Capture the cell that displays the provided text and extract its [x, y] central coordinate. 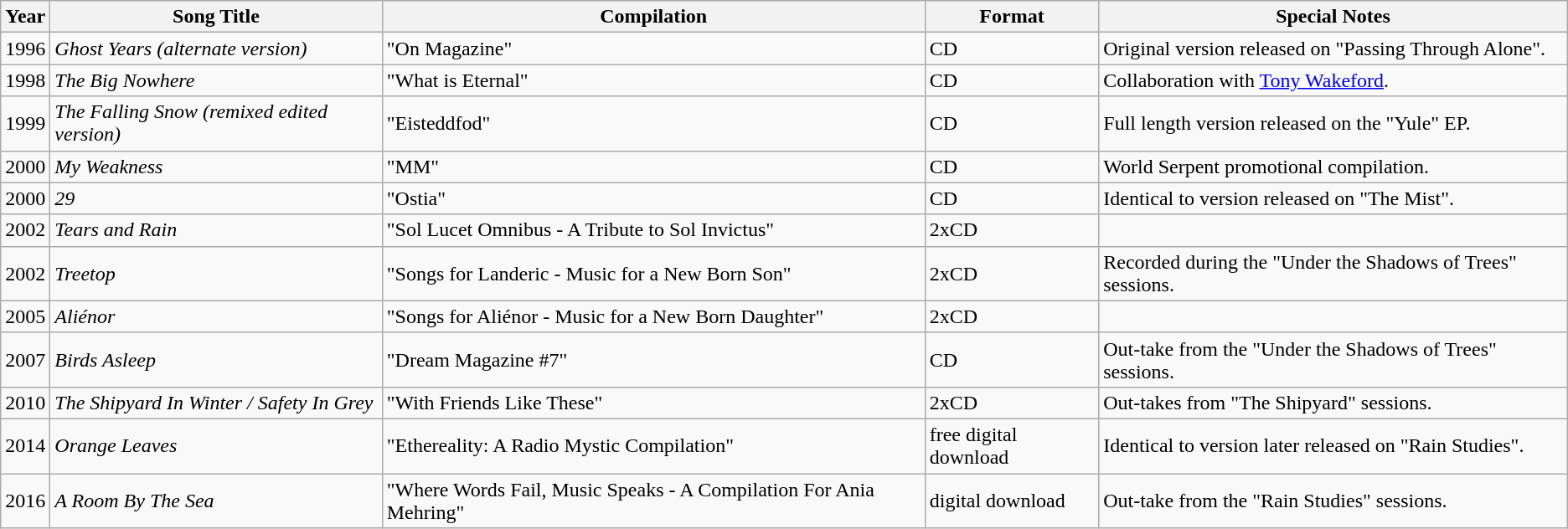
1998 [25, 80]
Full length version released on the "Yule" EP. [1333, 124]
Treetop [216, 273]
Orange Leaves [216, 445]
Song Title [216, 17]
1999 [25, 124]
"Ostia" [653, 198]
"Songs for Aliénor - Music for a New Born Daughter" [653, 316]
"What is Eternal" [653, 80]
2010 [25, 403]
"Where Words Fail, Music Speaks - A Compilation For Ania Mehring" [653, 501]
digital download [1012, 501]
A Room By The Sea [216, 501]
2016 [25, 501]
Ghost Years (alternate version) [216, 49]
My Weakness [216, 167]
"MM" [653, 167]
Compilation [653, 17]
Tears and Rain [216, 230]
free digital download [1012, 445]
2005 [25, 316]
Recorded during the "Under the Shadows of Trees" sessions. [1333, 273]
"On Magazine" [653, 49]
The Shipyard In Winter / Safety In Grey [216, 403]
Special Notes [1333, 17]
"Songs for Landeric - Music for a New Born Son" [653, 273]
Identical to version later released on "Rain Studies". [1333, 445]
29 [216, 198]
The Falling Snow (remixed edited version) [216, 124]
World Serpent promotional compilation. [1333, 167]
"Sol Lucet Omnibus - A Tribute to Sol Invictus" [653, 230]
Out-takes from "The Shipyard" sessions. [1333, 403]
The Big Nowhere [216, 80]
1996 [25, 49]
"Ethereality: A Radio Mystic Compilation" [653, 445]
2014 [25, 445]
"Eisteddfod" [653, 124]
Identical to version released on "The Mist". [1333, 198]
Out-take from the "Rain Studies" sessions. [1333, 501]
Out-take from the "Under the Shadows of Trees" sessions. [1333, 360]
Aliénor [216, 316]
"With Friends Like These" [653, 403]
Birds Asleep [216, 360]
2007 [25, 360]
Format [1012, 17]
"Dream Magazine #7" [653, 360]
Year [25, 17]
Collaboration with Tony Wakeford. [1333, 80]
Original version released on "Passing Through Alone". [1333, 49]
